Locate the cell with the specified text and output its [x, y] center coordinate. 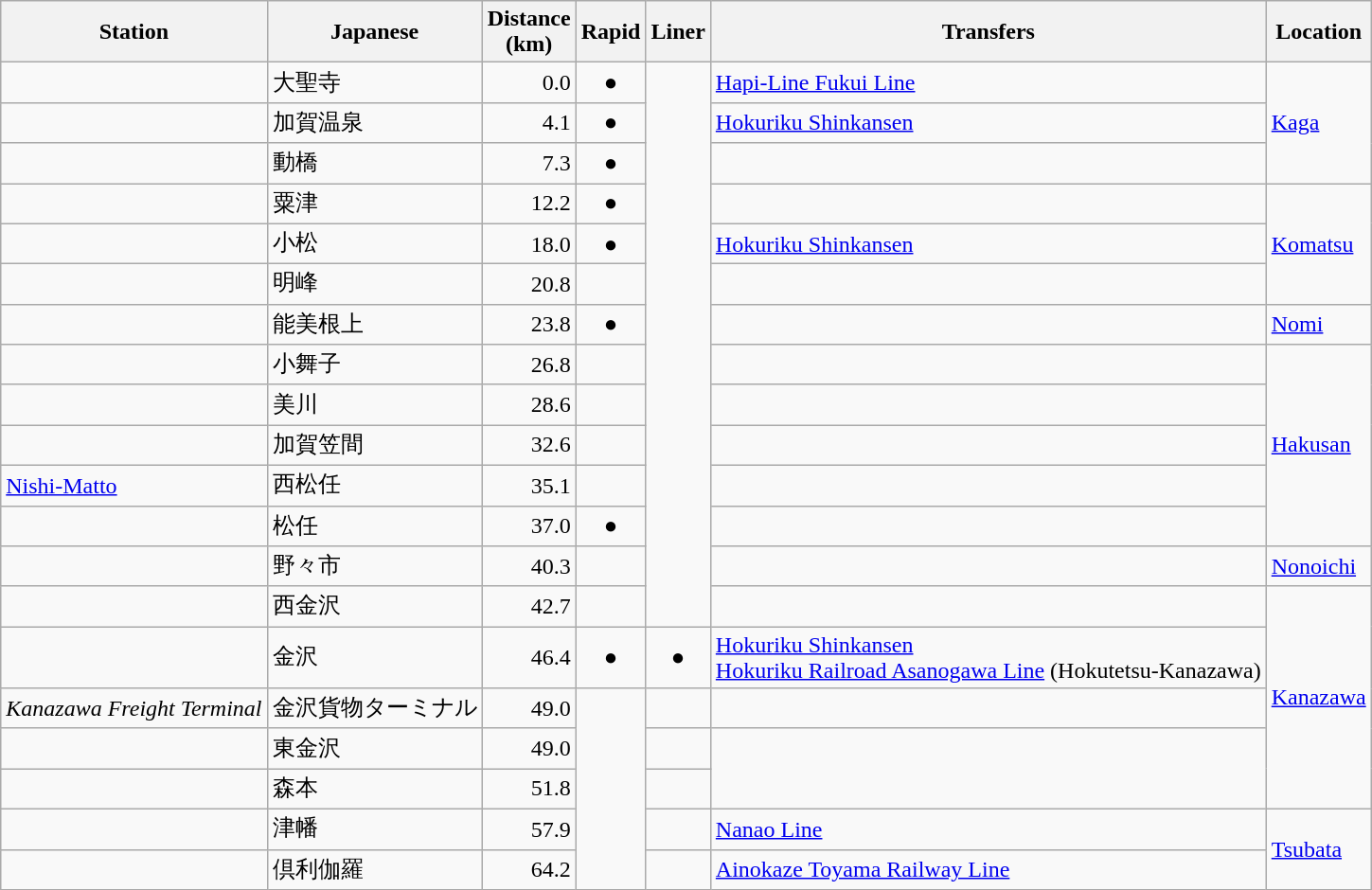
Location [1318, 32]
20.8 [528, 284]
津幡 [375, 829]
Hokuriku ShinkansenHokuriku Railroad Asanogawa Line (Hokutetsu-Kanazawa) [989, 657]
Nonoichi [1318, 566]
32.6 [528, 445]
松任 [375, 526]
Transfers [989, 32]
倶利伽羅 [375, 869]
40.3 [528, 566]
粟津 [375, 205]
Hapi-Line Fukui Line [989, 83]
Rapid [611, 32]
Distance(km) [528, 32]
28.6 [528, 405]
0.0 [528, 83]
64.2 [528, 869]
Kanazawa Freight Terminal [134, 708]
Nanao Line [989, 829]
大聖寺 [375, 83]
Nomi [1318, 324]
Kanazawa [1318, 697]
Kaga [1318, 123]
51.8 [528, 790]
明峰 [375, 284]
森本 [375, 790]
Station [134, 32]
42.7 [528, 606]
7.3 [528, 163]
Tsubata [1318, 848]
18.0 [528, 244]
26.8 [528, 365]
12.2 [528, 205]
動橋 [375, 163]
Ainokaze Toyama Railway Line [989, 869]
Liner [678, 32]
57.9 [528, 829]
Komatsu [1318, 244]
金沢貨物ターミナル [375, 708]
Hakusan [1318, 445]
野々市 [375, 566]
23.8 [528, 324]
能美根上 [375, 324]
東金沢 [375, 748]
小松 [375, 244]
Japanese [375, 32]
46.4 [528, 657]
4.1 [528, 123]
加賀温泉 [375, 123]
西松任 [375, 485]
金沢 [375, 657]
Nishi-Matto [134, 485]
小舞子 [375, 365]
西金沢 [375, 606]
37.0 [528, 526]
35.1 [528, 485]
加賀笠間 [375, 445]
美川 [375, 405]
